Output the [x, y] coordinate of the center of the cell containing the given text.  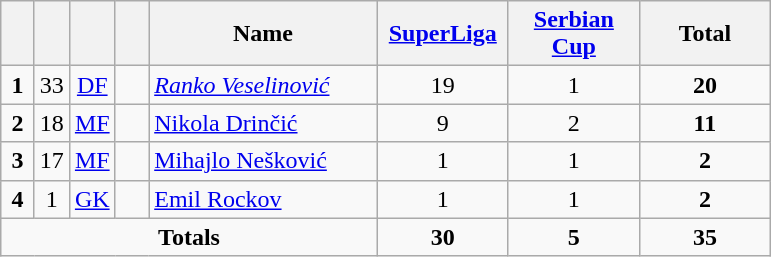
35 [704, 237]
Nikola Drinčić [264, 123]
33 [52, 85]
DF [92, 85]
9 [442, 123]
Mihajlo Nešković [264, 161]
30 [442, 237]
19 [442, 85]
11 [704, 123]
18 [52, 123]
Totals [189, 237]
20 [704, 85]
Ranko Veselinović [264, 85]
Name [264, 34]
17 [52, 161]
Serbian Cup [574, 34]
Emil Rockov [264, 199]
Total [704, 34]
SuperLiga [442, 34]
GK [92, 199]
5 [574, 237]
4 [18, 199]
3 [18, 161]
